Return the (X, Y) coordinate for the center point of the cell that contains the specified text.  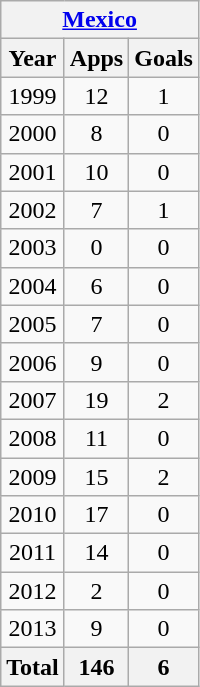
17 (96, 515)
15 (96, 477)
2013 (33, 629)
2000 (33, 134)
10 (96, 172)
2009 (33, 477)
2005 (33, 324)
2002 (33, 210)
14 (96, 553)
19 (96, 400)
2012 (33, 591)
2004 (33, 286)
Apps (96, 58)
2008 (33, 438)
2011 (33, 553)
2001 (33, 172)
2007 (33, 400)
12 (96, 96)
1999 (33, 96)
11 (96, 438)
2006 (33, 362)
Goals (164, 58)
Mexico (100, 20)
2003 (33, 248)
146 (96, 667)
2010 (33, 515)
Total (33, 667)
Year (33, 58)
8 (96, 134)
